Search for the cell housing the specified text and yield its [X, Y] center coordinate. 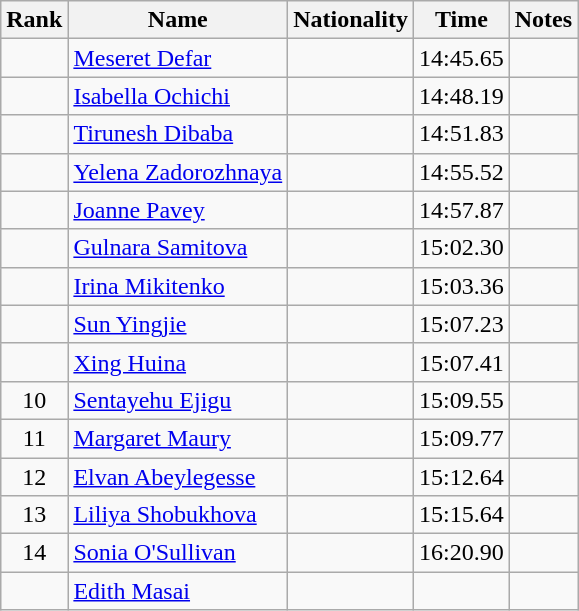
12 [34, 477]
Nationality [351, 20]
Sonia O'Sullivan [178, 553]
11 [34, 438]
Elvan Abeylegesse [178, 477]
Meseret Defar [178, 58]
Edith Masai [178, 591]
Rank [34, 20]
Margaret Maury [178, 438]
Xing Huina [178, 362]
16:20.90 [461, 553]
Liliya Shobukhova [178, 515]
14:45.65 [461, 58]
14:48.19 [461, 96]
10 [34, 400]
Sentayehu Ejigu [178, 400]
Tirunesh Dibaba [178, 134]
Yelena Zadorozhnaya [178, 172]
Gulnara Samitova [178, 248]
Notes [543, 20]
Name [178, 20]
15:09.55 [461, 400]
Joanne Pavey [178, 210]
Sun Yingjie [178, 324]
15:02.30 [461, 248]
15:12.64 [461, 477]
15:07.23 [461, 324]
13 [34, 515]
14:57.87 [461, 210]
15:15.64 [461, 515]
14:55.52 [461, 172]
15:07.41 [461, 362]
Time [461, 20]
Irina Mikitenko [178, 286]
15:03.36 [461, 286]
14 [34, 553]
14:51.83 [461, 134]
Isabella Ochichi [178, 96]
15:09.77 [461, 438]
